Search for the cell housing the specified text and yield its [x, y] center coordinate. 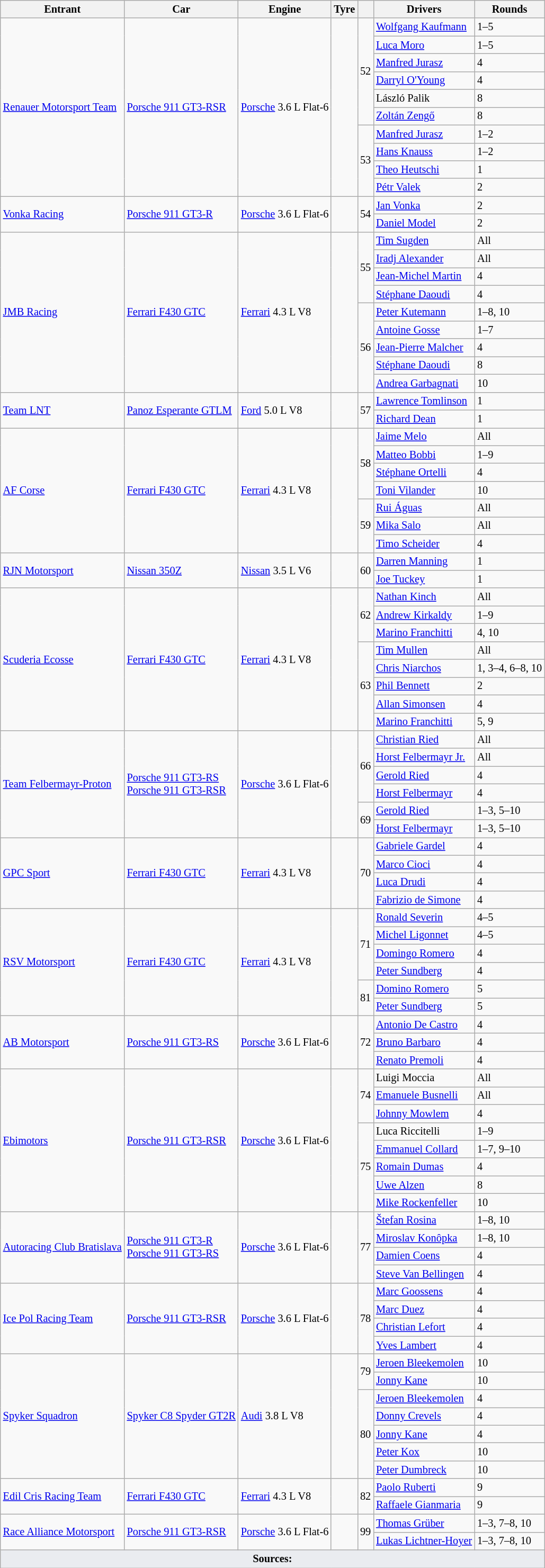
Marc Goossens [424, 1292]
62 [365, 615]
Car [181, 9]
Entrant [62, 9]
52 [365, 71]
Mike Rockenfeller [424, 1202]
Miroslav Konôpka [424, 1238]
Panoz Esperante GTLM [181, 410]
Marco Cioci [424, 864]
Raffaele Gianmaria [424, 1505]
Jean-Pierre Malcher [424, 348]
1–7, 9–10 [510, 1149]
Audi 3.8 L V8 [285, 1416]
Matteo Bobbi [424, 455]
79 [365, 1372]
Christian Lefort [424, 1327]
Team LNT [62, 410]
Tyre [344, 9]
Ice Pol Racing Team [62, 1319]
Andrea Garbagnati [424, 383]
Andrew Kirkaldy [424, 615]
Phil Bennett [424, 686]
Damien Coens [424, 1256]
Lukas Lichtner-Hoyer [424, 1541]
Tim Mullen [424, 650]
Engine [285, 9]
Spyker C8 Spyder GT2R [181, 1416]
81 [365, 997]
Race Alliance Motorsport [62, 1531]
Iradj Alexander [424, 259]
Jan Vonka [424, 205]
5, 9 [510, 722]
Sources: [272, 1558]
53 [365, 161]
Darryl O'Young [424, 80]
AF Corse [62, 490]
Johnny Mowlem [424, 1113]
Renauer Motorsport Team [62, 107]
Ford 5.0 L V8 [285, 410]
Uwe Alzen [424, 1185]
Joe Tuckey [424, 579]
69 [365, 819]
Rounds [510, 9]
Porsche 911 GT3-R [181, 214]
Nissan 3.5 L V6 [285, 570]
Mika Salo [424, 525]
Donny Crevels [424, 1416]
Hans Knauss [424, 152]
Jean-Michel Martin [424, 276]
71 [365, 944]
Wolfgang Kaufmann [424, 27]
Porsche 911 GT3-RSPorsche 911 GT3-RSR [181, 784]
GPC Sport [62, 873]
99 [365, 1531]
Horst Felbermayr Jr. [424, 757]
Tim Sugden [424, 241]
Rui Águas [424, 508]
Štefan Rosina [424, 1220]
Spyker Squadron [62, 1416]
Domingo Romero [424, 953]
RJN Motorsport [62, 570]
Stéphane Ortelli [424, 472]
RSV Motorsport [62, 962]
56 [365, 347]
Antonio De Castro [424, 1025]
Allan Simonsen [424, 704]
Antoine Gosse [424, 330]
AB Motorsport [62, 1043]
Team Felbermayr-Proton [62, 784]
75 [365, 1167]
60 [365, 570]
JMB Racing [62, 312]
Pétr Valek [424, 187]
Marc Duez [424, 1309]
Drivers [424, 9]
Vonka Racing [62, 214]
Steve Van Bellingen [424, 1274]
72 [365, 1043]
78 [365, 1319]
Ebimotors [62, 1140]
Darren Manning [424, 561]
Ronald Severin [424, 918]
1–7 [510, 330]
Timo Scheider [424, 543]
Peter Kox [424, 1452]
Peter Dumbreck [424, 1470]
Michel Ligonnet [424, 935]
59 [365, 526]
Theo Heutschi [424, 169]
Christian Ried [424, 739]
Jaime Melo [424, 437]
László Palik [424, 98]
Richard Dean [424, 419]
57 [365, 410]
Luca Riccitelli [424, 1131]
Zoltán Zengő [424, 116]
Scuderia Ecosse [62, 659]
Daniel Model [424, 223]
Domino Romero [424, 989]
Emanuele Busnelli [424, 1095]
Lawrence Tomlinson [424, 401]
Luca Drudi [424, 882]
Yves Lambert [424, 1345]
54 [365, 214]
Emmanuel Collard [424, 1149]
77 [365, 1247]
Renato Premoli [424, 1060]
Bruno Barbaro [424, 1042]
55 [365, 268]
58 [365, 464]
Nissan 350Z [181, 570]
63 [365, 686]
70 [365, 873]
Peter Kutemann [424, 312]
Porsche 911 GT3-RPorsche 911 GT3-RS [181, 1247]
Nathan Kinch [424, 597]
Edil Cris Racing Team [62, 1497]
66 [365, 766]
Autoracing Club Bratislava [62, 1247]
4, 10 [510, 632]
Thomas Grüber [424, 1523]
80 [365, 1434]
Paolo Ruberti [424, 1488]
1, 3–4, 6–8, 10 [510, 668]
Toni Vilander [424, 490]
Luigi Moccia [424, 1078]
Luca Moro [424, 45]
Chris Niarchos [424, 668]
Porsche 911 GT3-RS [181, 1043]
82 [365, 1497]
Fabrizio de Simone [424, 900]
74 [365, 1095]
Gabriele Gardel [424, 846]
Romain Dumas [424, 1167]
